Determine the (X, Y) coordinate at the center of the cell enclosing the given text.  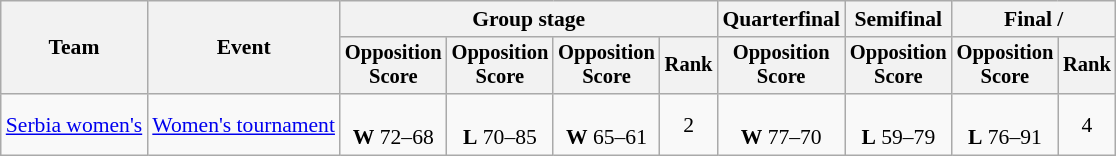
W 77–70 (781, 124)
Team (74, 48)
W 65–61 (606, 124)
Quarterfinal (781, 19)
W 72–68 (394, 124)
L 70–85 (500, 124)
L 59–79 (898, 124)
Serbia women's (74, 124)
Event (244, 48)
L 76–91 (1006, 124)
4 (1087, 124)
Semifinal (898, 19)
Final / (1034, 19)
Women's tournament (244, 124)
Group stage (528, 19)
2 (689, 124)
